Determine the [X, Y] coordinate at the center of the cell enclosing the given text.  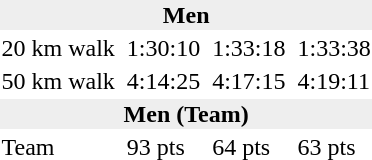
Men (Team) [186, 114]
1:30:10 [163, 48]
50 km walk [58, 81]
Men [186, 15]
4:19:11 [334, 81]
20 km walk [58, 48]
1:33:18 [249, 48]
4:17:15 [249, 81]
1:33:38 [334, 48]
4:14:25 [163, 81]
